Pinpoint the cell where the given text exists, returning its (X, Y) midpoint coordinate. 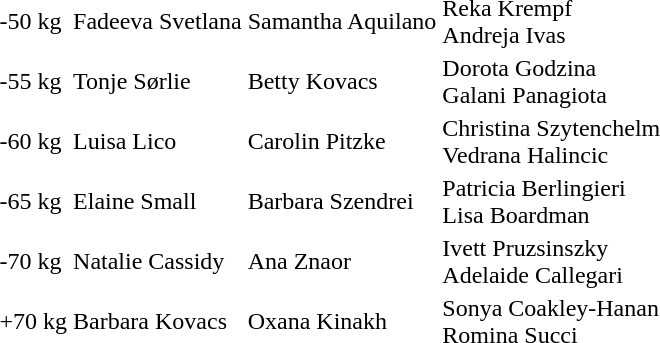
Tonje Sørlie (158, 82)
Barbara Szendrei (342, 202)
Elaine Small (158, 202)
Carolin Pitzke (342, 142)
Natalie Cassidy (158, 262)
Luisa Lico (158, 142)
Ana Znaor (342, 262)
Betty Kovacs (342, 82)
